Determine the (X, Y) coordinate at the center of the cell enclosing the given text.  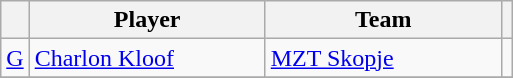
Charlon Kloof (147, 58)
Player (147, 20)
G (15, 58)
MZT Skopje (383, 58)
Team (383, 20)
